Provide the (X, Y) coordinate of the cell's center where the given text is located.  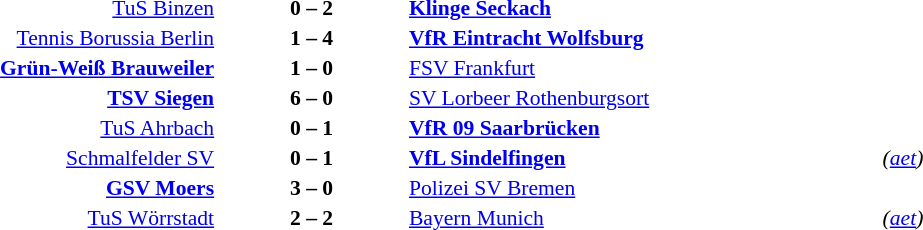
VfR 09 Saarbrücken (643, 128)
SV Lorbeer Rothenburgsort (643, 98)
1 – 4 (312, 38)
1 – 0 (312, 68)
VfL Sindelfingen (643, 158)
FSV Frankfurt (643, 68)
6 – 0 (312, 98)
Polizei SV Bremen (643, 188)
VfR Eintracht Wolfsburg (643, 38)
3 – 0 (312, 188)
